Find where the given text appears and provide that cell's center as [X, Y] coordinate. 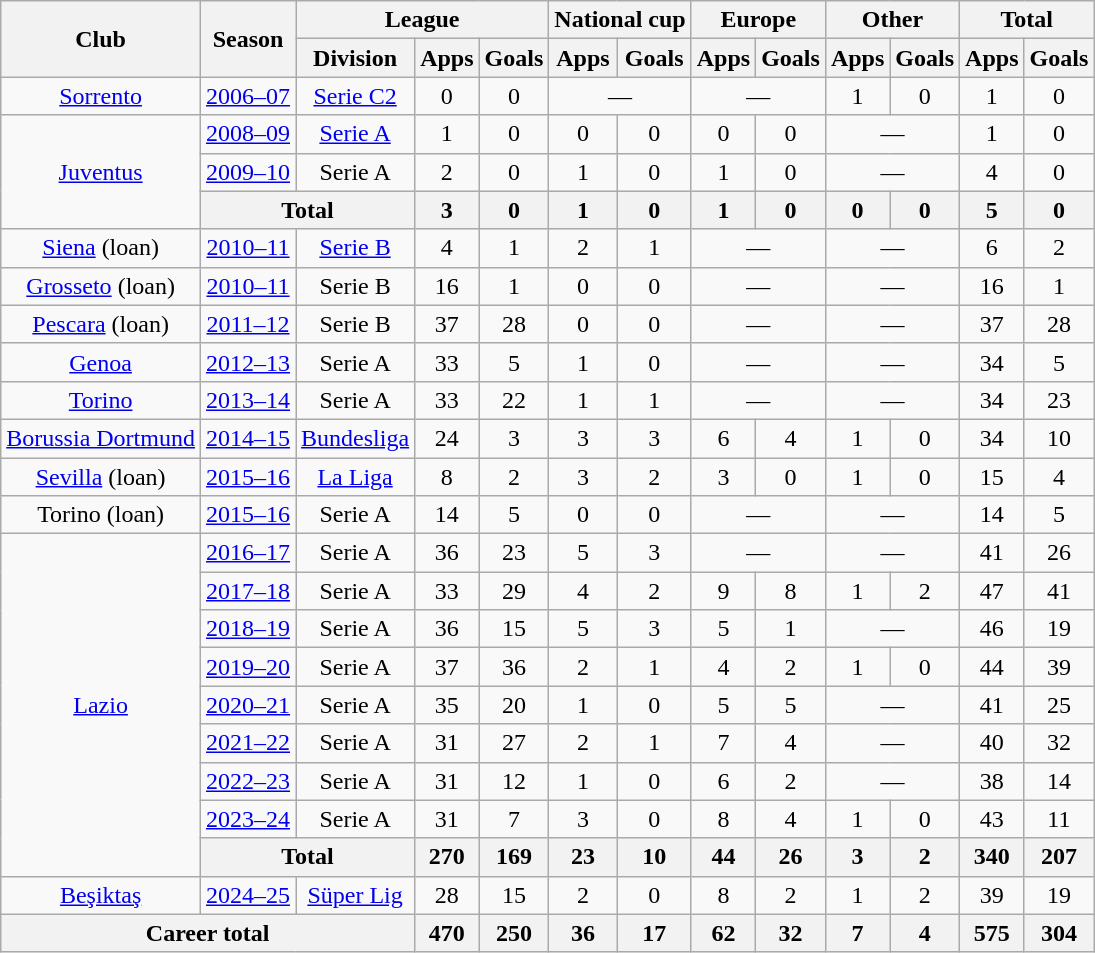
17 [654, 933]
Sevilla (loan) [101, 477]
Torino [101, 400]
22 [514, 400]
Genoa [101, 362]
Serie C2 [356, 96]
Career total [208, 933]
250 [514, 933]
29 [514, 591]
2016–17 [248, 553]
Siena (loan) [101, 248]
Europe [758, 20]
Lazio [101, 706]
2021–22 [248, 743]
2009–10 [248, 172]
Division [356, 58]
340 [992, 857]
2013–14 [248, 400]
National cup [620, 20]
Juventus [101, 172]
24 [447, 438]
575 [992, 933]
9 [723, 591]
12 [514, 781]
Grosseto (loan) [101, 286]
2008–09 [248, 134]
Süper Lig [356, 895]
470 [447, 933]
Beşiktaş [101, 895]
Season [248, 39]
2020–21 [248, 705]
169 [514, 857]
2017–18 [248, 591]
2019–20 [248, 667]
Pescara (loan) [101, 324]
Club [101, 39]
Borussia Dortmund [101, 438]
38 [992, 781]
40 [992, 743]
2023–24 [248, 819]
270 [447, 857]
League [422, 20]
2022–23 [248, 781]
20 [514, 705]
46 [992, 629]
Torino (loan) [101, 515]
25 [1059, 705]
2018–19 [248, 629]
304 [1059, 933]
2012–13 [248, 362]
La Liga [356, 477]
11 [1059, 819]
2011–12 [248, 324]
2024–25 [248, 895]
2006–07 [248, 96]
Other [892, 20]
43 [992, 819]
2014–15 [248, 438]
62 [723, 933]
35 [447, 705]
207 [1059, 857]
47 [992, 591]
Bundesliga [356, 438]
27 [514, 743]
Sorrento [101, 96]
